Return the (x, y) coordinate for the center point of the cell that contains the specified text.  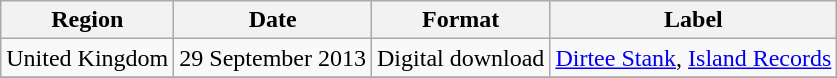
Format (461, 20)
United Kingdom (88, 58)
29 September 2013 (273, 58)
Region (88, 20)
Date (273, 20)
Digital download (461, 58)
Dirtee Stank, Island Records (694, 58)
Label (694, 20)
